Provide the (X, Y) coordinate of the cell's center where the given text is located.  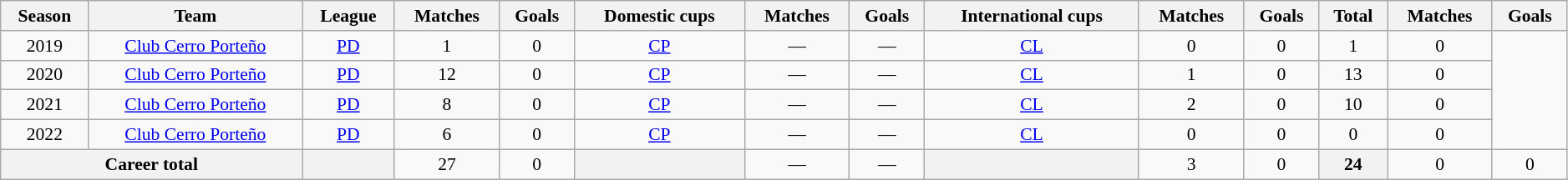
International cups (1033, 16)
League (348, 16)
2021 (45, 105)
6 (447, 135)
2 (1191, 105)
Team (195, 16)
2020 (45, 75)
2019 (45, 46)
27 (447, 164)
12 (447, 75)
10 (1353, 105)
Career total (152, 164)
2022 (45, 135)
24 (1353, 164)
8 (447, 105)
3 (1191, 164)
Season (45, 16)
Domestic cups (660, 16)
13 (1353, 75)
Total (1353, 16)
